Determine the [X, Y] coordinate at the center of the cell enclosing the given text.  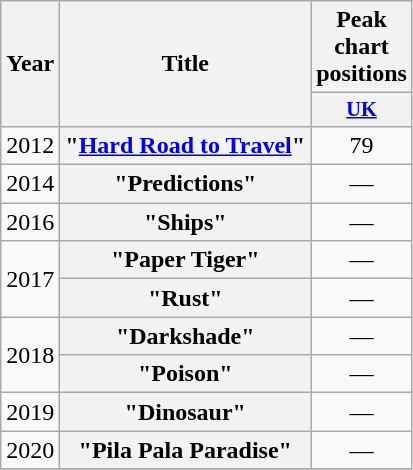
Year [30, 64]
Title [186, 64]
2014 [30, 184]
UK [362, 110]
"Pila Pala Paradise" [186, 450]
2018 [30, 355]
2019 [30, 412]
"Poison" [186, 374]
2012 [30, 145]
"Dinosaur" [186, 412]
"Darkshade" [186, 336]
"Ships" [186, 222]
2017 [30, 279]
79 [362, 145]
"Rust" [186, 298]
Peak chart positions [362, 47]
"Predictions" [186, 184]
2016 [30, 222]
2020 [30, 450]
"Paper Tiger" [186, 260]
"Hard Road to Travel" [186, 145]
